For the text-containing cell, return its midpoint in (x, y) coordinate format. 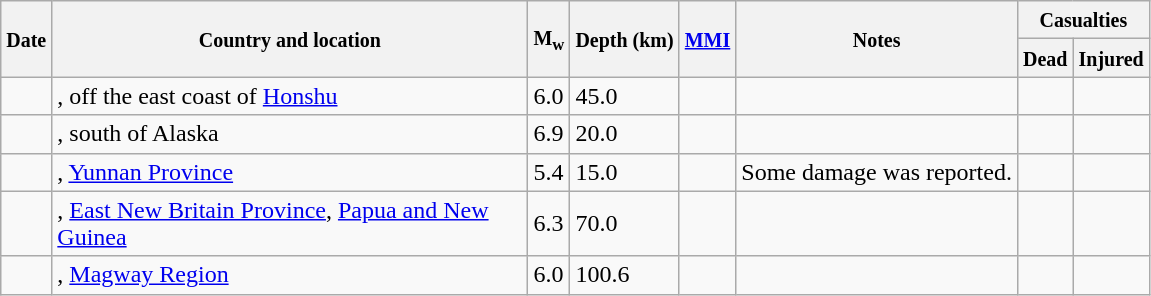
70.0 (624, 224)
5.4 (549, 172)
Mw (549, 39)
6.3 (549, 224)
15.0 (624, 172)
, Yunnan Province (290, 172)
, East New Britain Province, Papua and New Guinea (290, 224)
, Magway Region (290, 275)
, off the east coast of Honshu (290, 96)
Date (26, 39)
20.0 (624, 134)
100.6 (624, 275)
45.0 (624, 96)
6.9 (549, 134)
Depth (km) (624, 39)
, south of Alaska (290, 134)
Notes (877, 39)
Dead (1045, 58)
Casualties (1083, 20)
Country and location (290, 39)
MMI (708, 39)
Injured (1111, 58)
Some damage was reported. (877, 172)
